Pinpoint the cell where the given text exists, returning its (X, Y) midpoint coordinate. 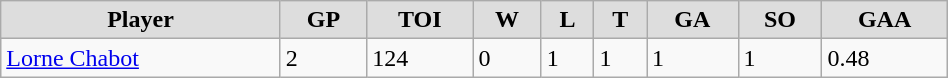
GP (323, 20)
L (568, 20)
0 (507, 58)
0.48 (884, 58)
Player (141, 20)
SO (780, 20)
W (507, 20)
GAA (884, 20)
Lorne Chabot (141, 58)
2 (323, 58)
GA (693, 20)
124 (420, 58)
T (620, 20)
TOI (420, 20)
